Return (X, Y) of the center of cell containing provided text 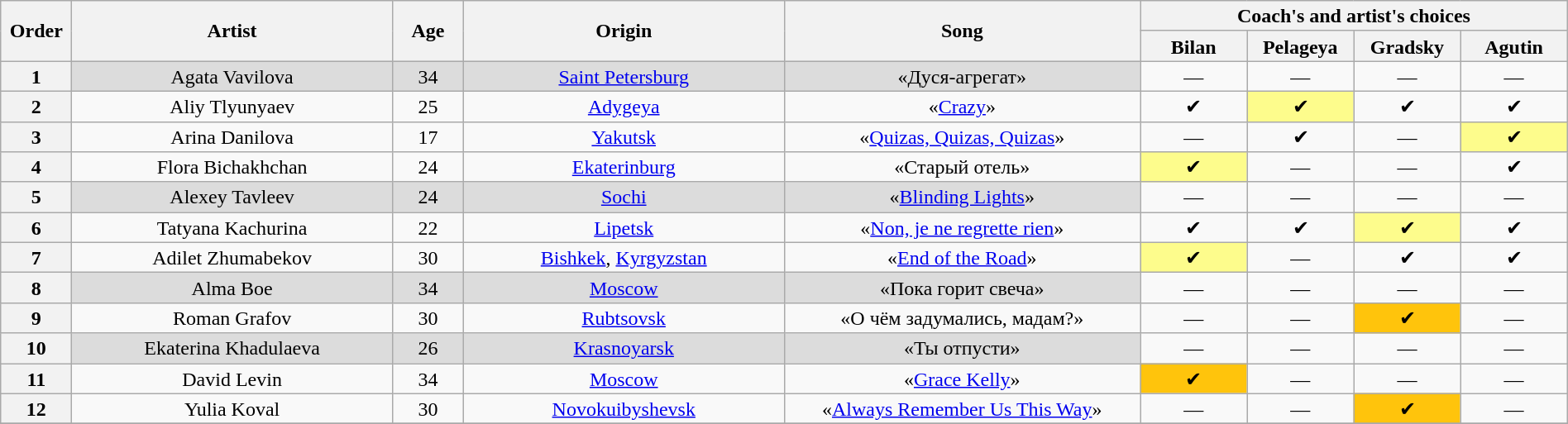
«Дуся-агрегат» (963, 76)
Arina Danilova (232, 137)
«Non, je ne regrette rien» (963, 228)
6 (36, 228)
Ekaterinburg (624, 167)
«End of the Road» (963, 258)
Alexey Tavleev (232, 197)
Yulia Koval (232, 408)
«Blinding Lights» (963, 197)
22 (428, 228)
3 (36, 137)
25 (428, 106)
5 (36, 197)
2 (36, 106)
10 (36, 349)
Pelageya (1300, 46)
Flora Bichakhchan (232, 167)
«Пока горит свеча» (963, 288)
11 (36, 379)
«Старый отель» (963, 167)
Lipetsk (624, 228)
Adygeya (624, 106)
Yakutsk (624, 137)
Agutin (1513, 46)
Age (428, 31)
Agata Vavilova (232, 76)
«Quizas, Quizas, Quizas» (963, 137)
«Ты отпусти» (963, 349)
1 (36, 76)
4 (36, 167)
Sochi (624, 197)
Roman Grafov (232, 317)
9 (36, 317)
«Grace Kelly» (963, 379)
8 (36, 288)
Gradsky (1408, 46)
Novokuibyshevsk (624, 408)
17 (428, 137)
Tatyana Kachurina (232, 228)
Adilet Zhumabekov (232, 258)
Bishkek, Kyrgyzstan (624, 258)
12 (36, 408)
Bilan (1194, 46)
Rubtsovsk (624, 317)
«О чём задумались, мадам?» (963, 317)
Alma Boe (232, 288)
Saint Petersburg (624, 76)
7 (36, 258)
Origin (624, 31)
Ekaterina Khadulaeva (232, 349)
David Levin (232, 379)
Coach's and artist's choices (1355, 17)
Order (36, 31)
26 (428, 349)
«Crazy» (963, 106)
Artist (232, 31)
Aliy Tlyunyaev (232, 106)
Krasnoyarsk (624, 349)
«Always Remember Us This Way» (963, 408)
Song (963, 31)
